Detect which cell encompasses the target text, then output its [X, Y] center coordinate. 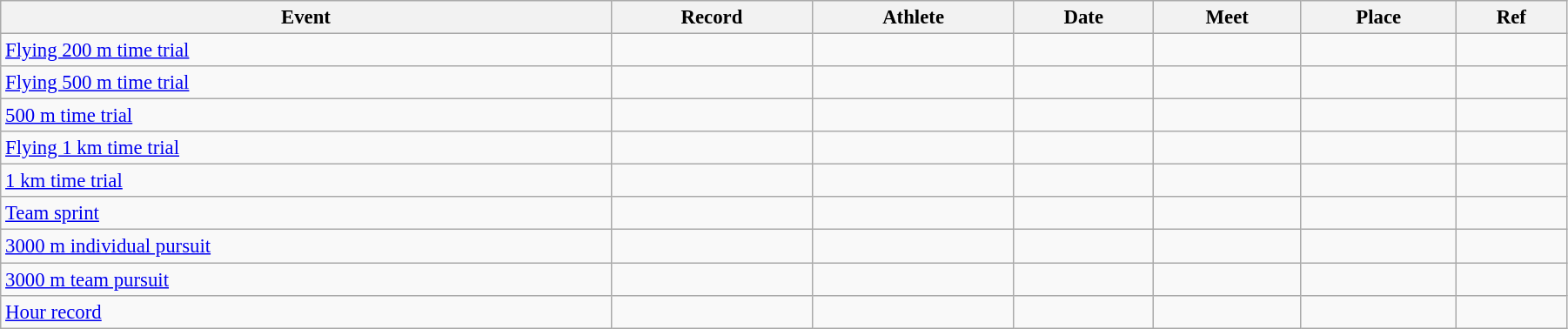
Team sprint [306, 213]
Flying 200 m time trial [306, 50]
Place [1378, 17]
Ref [1511, 17]
3000 m team pursuit [306, 279]
Event [306, 17]
Flying 500 m time trial [306, 83]
Athlete [914, 17]
Hour record [306, 312]
Date [1083, 17]
500 m time trial [306, 116]
3000 m individual pursuit [306, 246]
Meet [1227, 17]
1 km time trial [306, 181]
Flying 1 km time trial [306, 148]
Record [712, 17]
